Output the (x, y) coordinate of the center of the cell containing the given text.  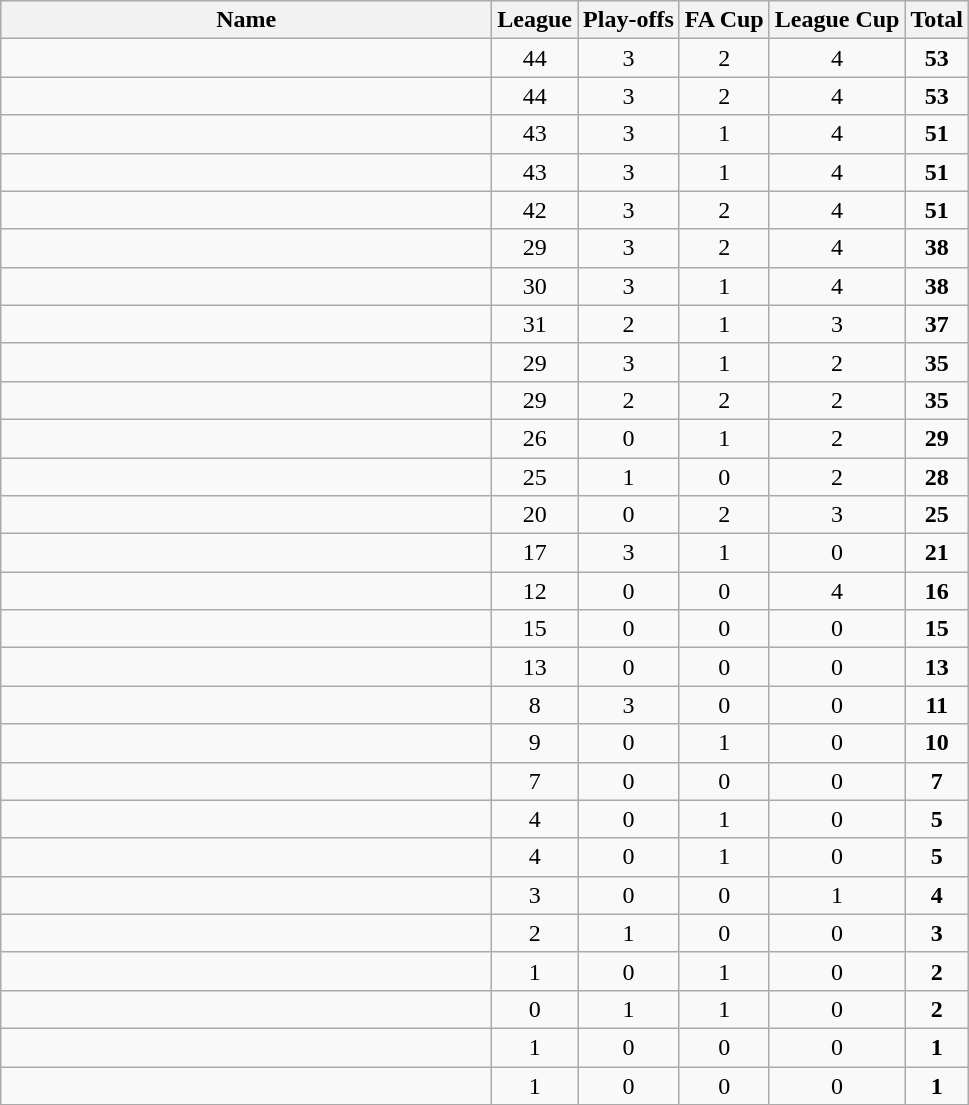
28 (937, 477)
20 (535, 515)
League (535, 20)
11 (937, 705)
Play-offs (629, 20)
16 (937, 591)
30 (535, 286)
9 (535, 743)
26 (535, 438)
Name (246, 20)
FA Cup (724, 20)
Total (937, 20)
12 (535, 591)
8 (535, 705)
17 (535, 553)
21 (937, 553)
League Cup (837, 20)
42 (535, 210)
10 (937, 743)
31 (535, 324)
37 (937, 324)
